From the cell containing the given text, extract its center point as [X, Y] coordinate. 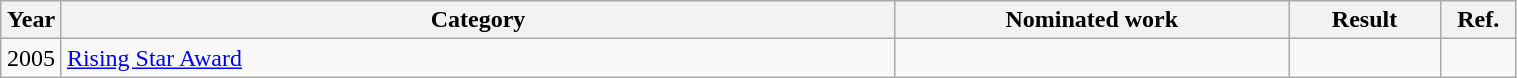
Nominated work [1092, 20]
Year [32, 20]
Rising Star Award [478, 58]
Ref. [1478, 20]
2005 [32, 58]
Result [1365, 20]
Category [478, 20]
